Provide the [X, Y] coordinate of the cell's center where the given text is located.  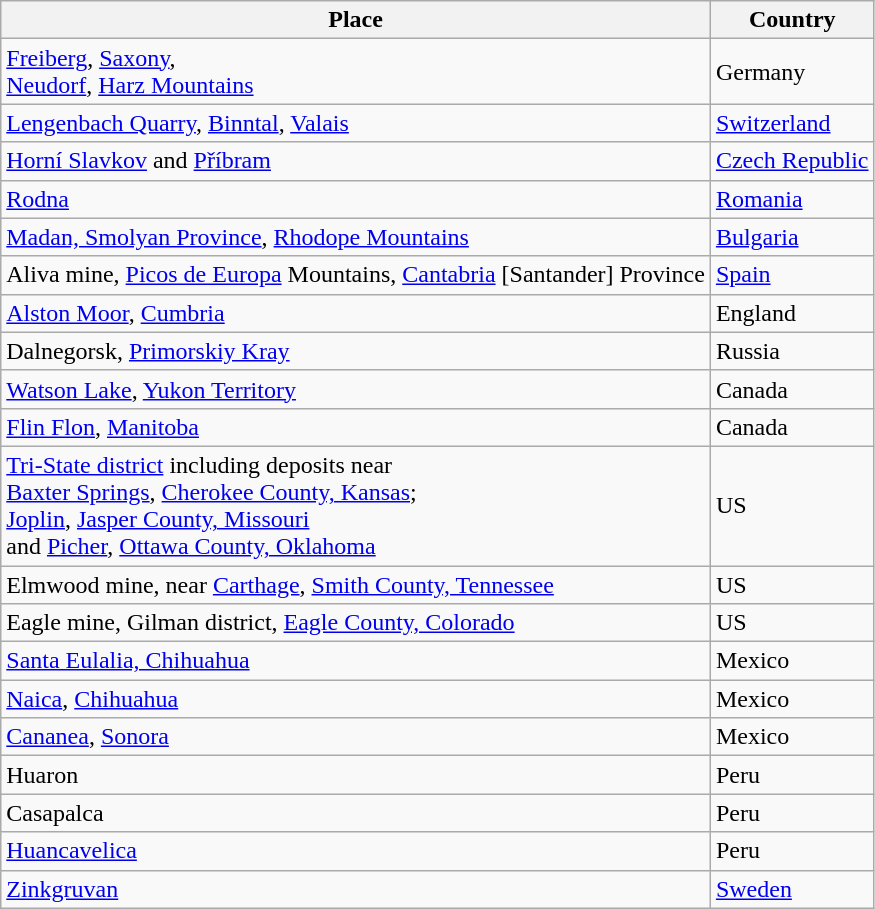
Sweden [792, 889]
Eagle mine, Gilman district, Eagle County, Colorado [356, 623]
Freiberg, Saxony, Neudorf, Harz Mountains [356, 72]
Bulgaria [792, 237]
Flin Flon, Manitoba [356, 427]
Casapalca [356, 813]
Watson Lake, Yukon Territory [356, 389]
Spain [792, 275]
Naica, Chihuahua [356, 699]
Switzerland [792, 123]
Dalnegorsk, Primorskiy Kray [356, 351]
Huancavelica [356, 851]
Rodna [356, 199]
Cananea, Sonora [356, 737]
England [792, 313]
Germany [792, 72]
Horní Slavkov and Příbram [356, 161]
Santa Eulalia, Chihuahua [356, 661]
Aliva mine, Picos de Europa Mountains, Cantabria [Santander] Province [356, 275]
Alston Moor, Cumbria [356, 313]
Tri-State district including deposits nearBaxter Springs, Cherokee County, Kansas;Joplin, Jasper County, Missouriand Picher, Ottawa County, Oklahoma [356, 506]
Place [356, 20]
Russia [792, 351]
Country [792, 20]
Romania [792, 199]
Huaron [356, 775]
Elmwood mine, near Carthage, Smith County, Tennessee [356, 585]
Zinkgruvan [356, 889]
Czech Republic [792, 161]
Madan, Smolyan Province, Rhodope Mountains [356, 237]
Lengenbach Quarry, Binntal, Valais [356, 123]
